Return (x, y) of the center of cell containing provided text 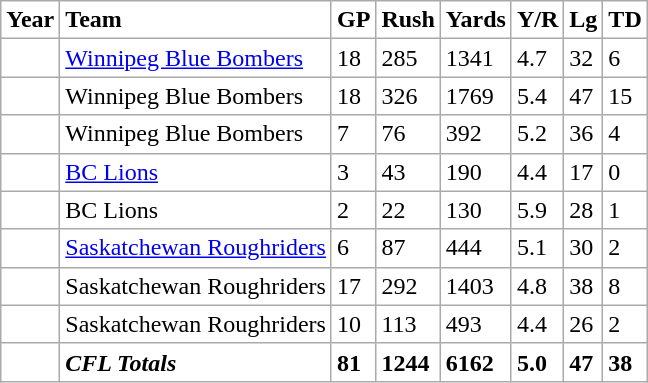
Rush (408, 20)
4.8 (537, 286)
113 (408, 324)
Yards (476, 20)
6162 (476, 362)
326 (408, 96)
32 (584, 58)
1403 (476, 286)
1769 (476, 96)
292 (408, 286)
392 (476, 134)
493 (476, 324)
444 (476, 248)
22 (408, 210)
26 (584, 324)
36 (584, 134)
15 (625, 96)
0 (625, 172)
8 (625, 286)
1341 (476, 58)
4.7 (537, 58)
28 (584, 210)
5.2 (537, 134)
30 (584, 248)
43 (408, 172)
76 (408, 134)
Lg (584, 20)
Y/R (537, 20)
1 (625, 210)
5.9 (537, 210)
Team (196, 20)
130 (476, 210)
81 (353, 362)
1244 (408, 362)
3 (353, 172)
285 (408, 58)
5.4 (537, 96)
4 (625, 134)
Year (30, 20)
87 (408, 248)
7 (353, 134)
190 (476, 172)
5.1 (537, 248)
GP (353, 20)
CFL Totals (196, 362)
TD (625, 20)
5.0 (537, 362)
10 (353, 324)
